Search for the cell housing the specified text and yield its (x, y) center coordinate. 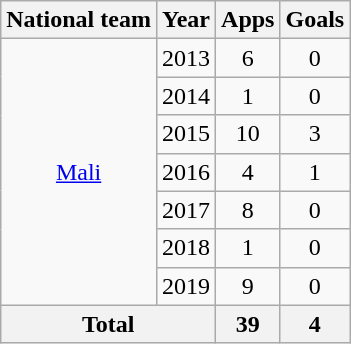
9 (248, 286)
2017 (186, 210)
Apps (248, 20)
8 (248, 210)
39 (248, 324)
2013 (186, 58)
2016 (186, 172)
Goals (315, 20)
National team (79, 20)
6 (248, 58)
2018 (186, 248)
3 (315, 134)
2015 (186, 134)
Mali (79, 172)
Total (108, 324)
2014 (186, 96)
Year (186, 20)
10 (248, 134)
2019 (186, 286)
